Capture the cell that displays the provided text and extract its [x, y] central coordinate. 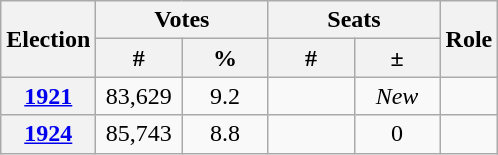
1921 [48, 96]
85,743 [139, 134]
Votes [182, 20]
1924 [48, 134]
8.8 [225, 134]
0 [397, 134]
9.2 [225, 96]
New [397, 96]
% [225, 58]
± [397, 58]
Seats [354, 20]
83,629 [139, 96]
Role [469, 39]
Election [48, 39]
